Pinpoint the cell where the given text exists, returning its (X, Y) midpoint coordinate. 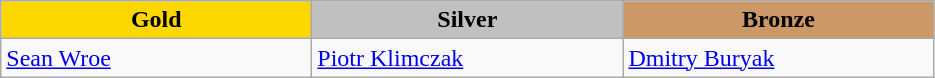
Silver (468, 20)
Bronze (778, 20)
Piotr Klimczak (468, 58)
Gold (156, 20)
Dmitry Buryak (778, 58)
Sean Wroe (156, 58)
